Provide the [x, y] coordinate of the cell's center where the given text is located.  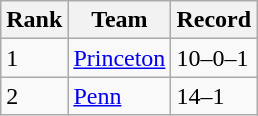
2 [34, 96]
1 [34, 58]
14–1 [214, 96]
Penn [120, 96]
Rank [34, 20]
Record [214, 20]
10–0–1 [214, 58]
Team [120, 20]
Princeton [120, 58]
